Locate the cell with the specified text and output its (x, y) center coordinate. 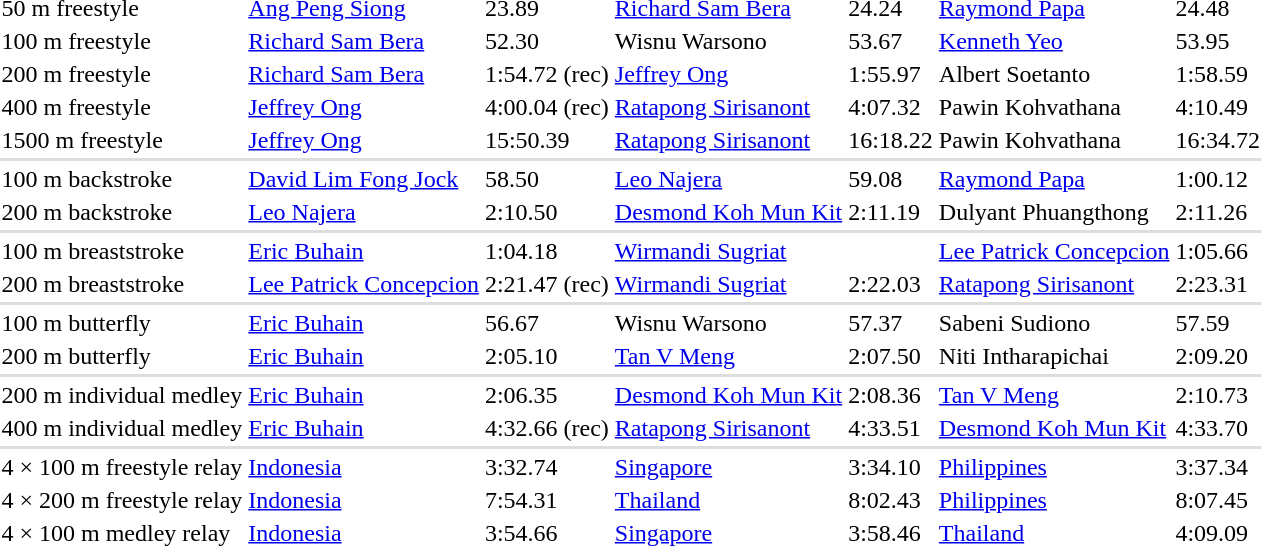
2:22.03 (891, 284)
1500 m freestyle (122, 140)
2:08.36 (891, 395)
Singapore (728, 467)
57.37 (891, 323)
4 × 200 m freestyle relay (122, 500)
4:10.49 (1218, 107)
400 m freestyle (122, 107)
16:34.72 (1218, 140)
200 m breaststroke (122, 284)
Kenneth Yeo (1054, 41)
58.50 (546, 179)
53.95 (1218, 41)
1:55.97 (891, 74)
3:34.10 (891, 467)
1:54.72 (rec) (546, 74)
16:18.22 (891, 140)
3:32.74 (546, 467)
56.67 (546, 323)
Raymond Papa (1054, 179)
Niti Intharapichai (1054, 356)
100 m butterfly (122, 323)
3:37.34 (1218, 467)
1:05.66 (1218, 251)
7:54.31 (546, 500)
2:11.26 (1218, 212)
200 m butterfly (122, 356)
200 m backstroke (122, 212)
Albert Soetanto (1054, 74)
2:11.19 (891, 212)
15:50.39 (546, 140)
53.67 (891, 41)
400 m individual medley (122, 428)
4:33.70 (1218, 428)
8:07.45 (1218, 500)
1:00.12 (1218, 179)
2:10.73 (1218, 395)
100 m backstroke (122, 179)
59.08 (891, 179)
2:05.10 (546, 356)
8:02.43 (891, 500)
100 m freestyle (122, 41)
52.30 (546, 41)
2:21.47 (rec) (546, 284)
2:07.50 (891, 356)
4:33.51 (891, 428)
200 m individual medley (122, 395)
Dulyant Phuangthong (1054, 212)
2:10.50 (546, 212)
4 × 100 m freestyle relay (122, 467)
Thailand (728, 500)
200 m freestyle (122, 74)
Sabeni Sudiono (1054, 323)
57.59 (1218, 323)
2:09.20 (1218, 356)
100 m breaststroke (122, 251)
2:23.31 (1218, 284)
1:58.59 (1218, 74)
4:07.32 (891, 107)
David Lim Fong Jock (364, 179)
1:04.18 (546, 251)
2:06.35 (546, 395)
4:00.04 (rec) (546, 107)
4:32.66 (rec) (546, 428)
